Return the (x, y) coordinate for the center point of the cell that contains the specified text.  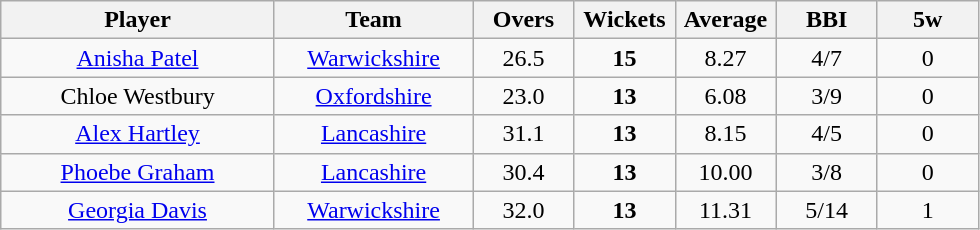
4/7 (826, 58)
15 (624, 58)
BBI (826, 20)
30.4 (524, 172)
Player (138, 20)
Wickets (624, 20)
Phoebe Graham (138, 172)
10.00 (726, 172)
Anisha Patel (138, 58)
Chloe Westbury (138, 96)
1 (928, 210)
8.27 (726, 58)
3/8 (826, 172)
3/9 (826, 96)
Team (374, 20)
31.1 (524, 134)
5/14 (826, 210)
Overs (524, 20)
11.31 (726, 210)
6.08 (726, 96)
Alex Hartley (138, 134)
32.0 (524, 210)
26.5 (524, 58)
23.0 (524, 96)
8.15 (726, 134)
4/5 (826, 134)
Georgia Davis (138, 210)
Average (726, 20)
5w (928, 20)
Oxfordshire (374, 96)
